Search for the cell housing the specified text and yield its (x, y) center coordinate. 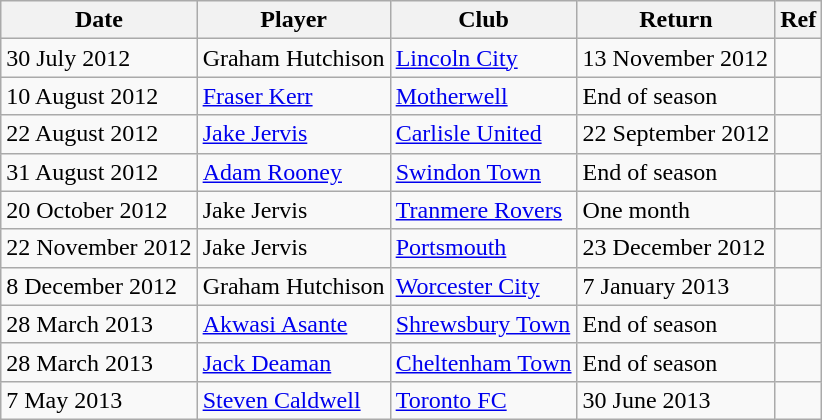
Lincoln City (484, 58)
Motherwell (484, 96)
Swindon Town (484, 172)
13 November 2012 (676, 58)
Date (99, 20)
Carlisle United (484, 134)
7 January 2013 (676, 286)
Akwasi Asante (294, 324)
20 October 2012 (99, 210)
Player (294, 20)
Steven Caldwell (294, 400)
30 July 2012 (99, 58)
Shrewsbury Town (484, 324)
Fraser Kerr (294, 96)
Jack Deaman (294, 362)
10 August 2012 (99, 96)
Toronto FC (484, 400)
8 December 2012 (99, 286)
22 September 2012 (676, 134)
23 December 2012 (676, 248)
22 November 2012 (99, 248)
31 August 2012 (99, 172)
30 June 2013 (676, 400)
Return (676, 20)
Cheltenham Town (484, 362)
Portsmouth (484, 248)
Tranmere Rovers (484, 210)
One month (676, 210)
Worcester City (484, 286)
7 May 2013 (99, 400)
Ref (798, 20)
22 August 2012 (99, 134)
Adam Rooney (294, 172)
Club (484, 20)
